Pinpoint the cell where the given text exists, returning its [x, y] midpoint coordinate. 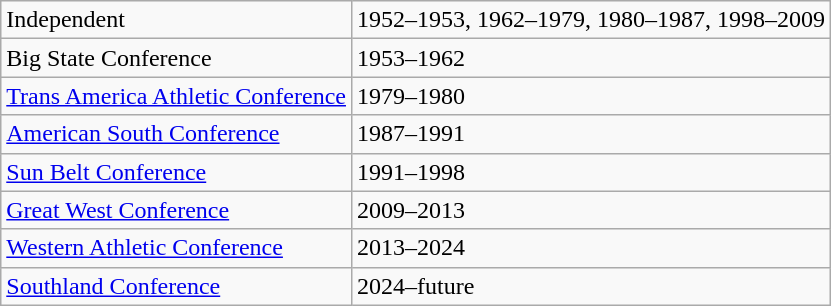
1952–1953, 1962–1979, 1980–1987, 1998–2009 [590, 20]
Sun Belt Conference [176, 172]
Independent [176, 20]
Western Athletic Conference [176, 248]
Trans America Athletic Conference [176, 96]
1953–1962 [590, 58]
1987–1991 [590, 134]
1979–1980 [590, 96]
Big State Conference [176, 58]
1991–1998 [590, 172]
2013–2024 [590, 248]
American South Conference [176, 134]
2024–future [590, 286]
Great West Conference [176, 210]
2009–2013 [590, 210]
Southland Conference [176, 286]
